Capture the cell that displays the provided text and extract its [x, y] central coordinate. 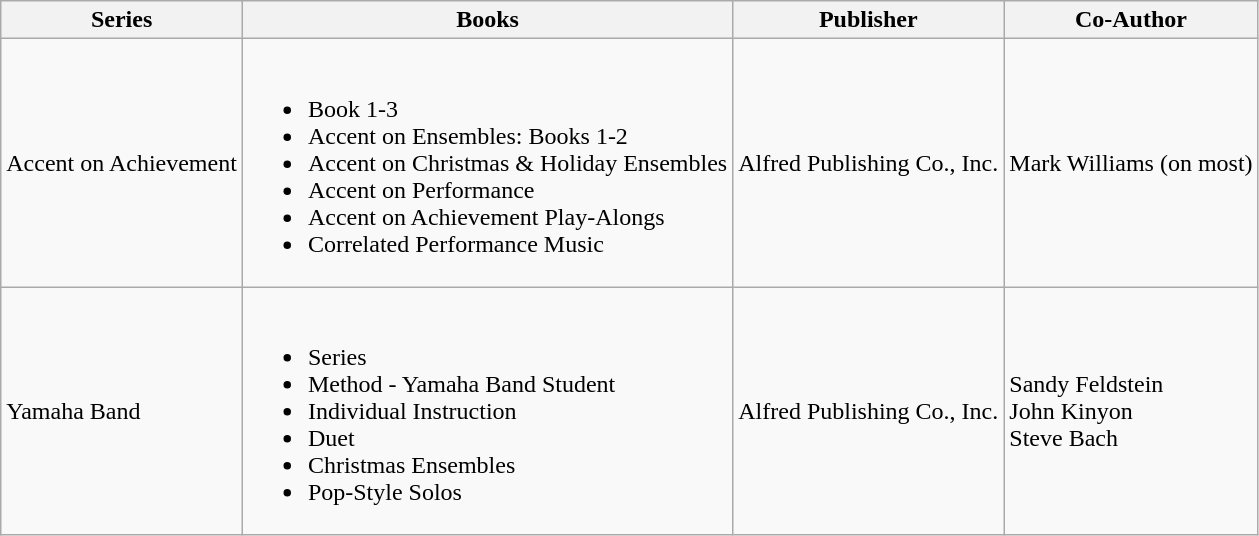
Co-Author [1131, 20]
Books [487, 20]
Publisher [868, 20]
Accent on Achievement [122, 163]
Yamaha Band [122, 411]
Mark Williams (on most) [1131, 163]
Sandy FeldsteinJohn KinyonSteve Bach [1131, 411]
SeriesMethod - Yamaha Band StudentIndividual InstructionDuetChristmas EnsemblesPop-Style Solos [487, 411]
Series [122, 20]
